Identify which cell holds the provided text, then report its (X, Y) central coordinate. 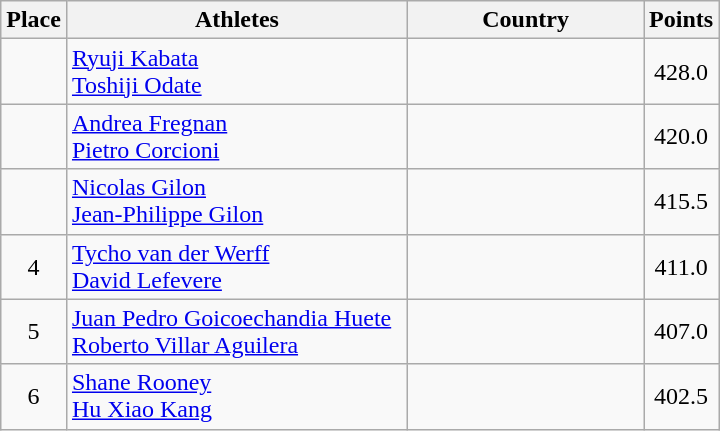
5 (34, 332)
Points (682, 20)
Andrea FregnanPietro Corcioni (236, 136)
Nicolas GilonJean-Philippe Gilon (236, 202)
Tycho van der WerffDavid Lefevere (236, 266)
402.5 (682, 396)
Athletes (236, 20)
Ryuji KabataToshiji Odate (236, 72)
407.0 (682, 332)
420.0 (682, 136)
4 (34, 266)
Juan Pedro Goicoechandia HueteRoberto Villar Aguilera (236, 332)
Country (526, 20)
6 (34, 396)
Place (34, 20)
411.0 (682, 266)
Shane RooneyHu Xiao Kang (236, 396)
415.5 (682, 202)
428.0 (682, 72)
